Find where the given text appears and provide that cell's center as [x, y] coordinate. 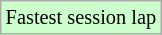
Fastest session lap [81, 17]
